Find where the given text appears and provide that cell's center as (x, y) coordinate. 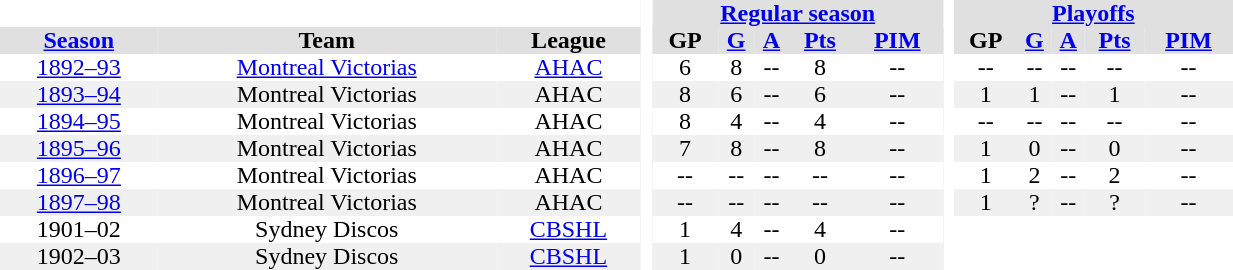
1895–96 (79, 148)
1902–03 (79, 256)
Regular season (798, 14)
1901–02 (79, 230)
1896–97 (79, 176)
Team (327, 40)
1893–94 (79, 94)
1894–95 (79, 122)
1892–93 (79, 68)
League (568, 40)
Season (79, 40)
1897–98 (79, 202)
Playoffs (1093, 14)
7 (684, 148)
